For the text-containing cell, return its midpoint in [x, y] coordinate format. 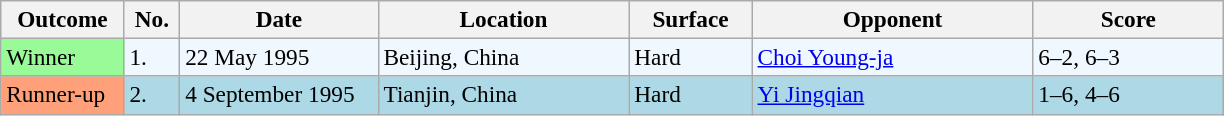
Tianjin, China [504, 95]
1–6, 4–6 [1128, 95]
Runner-up [62, 95]
Score [1128, 19]
Location [504, 19]
Surface [690, 19]
22 May 1995 [279, 57]
Date [279, 19]
Opponent [892, 19]
Yi Jingqian [892, 95]
Beijing, China [504, 57]
6–2, 6–3 [1128, 57]
2. [152, 95]
Choi Young-ja [892, 57]
Winner [62, 57]
Outcome [62, 19]
4 September 1995 [279, 95]
No. [152, 19]
1. [152, 57]
